Search for the cell housing the specified text and yield its (x, y) center coordinate. 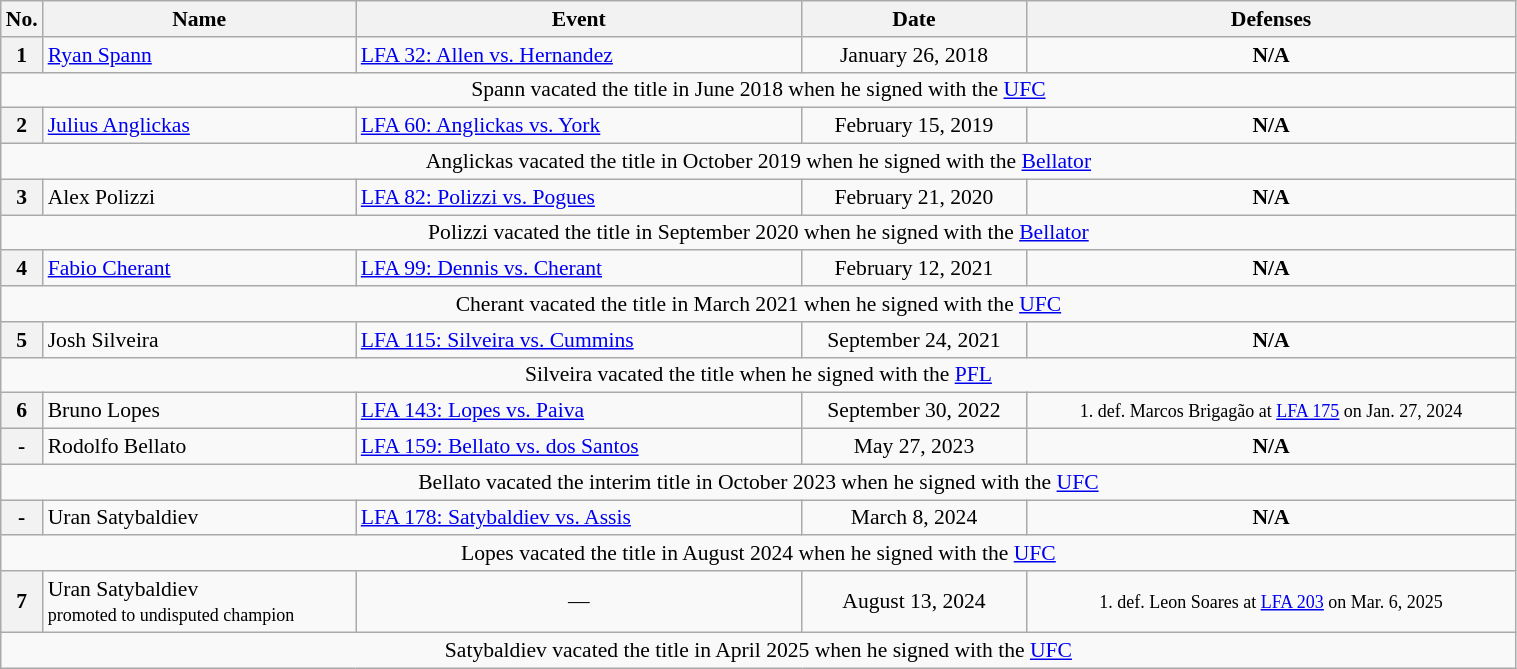
Silveira vacated the title when he signed with the PFL (758, 375)
May 27, 2023 (914, 447)
Event (579, 19)
LFA 159: Bellato vs. dos Santos (579, 447)
LFA 178: Satybaldiev vs. Assis (579, 518)
Defenses (1271, 19)
September 30, 2022 (914, 411)
Bellato vacated the interim title in October 2023 when he signed with the UFC (758, 482)
February 15, 2019 (914, 126)
February 21, 2020 (914, 197)
LFA 60: Anglickas vs. York (579, 126)
1. def. Marcos Brigagão at LFA 175 on Jan. 27, 2024 (1271, 411)
September 24, 2021 (914, 340)
5 (22, 340)
Lopes vacated the title in August 2024 when he signed with the UFC (758, 554)
— (579, 602)
January 26, 2018 (914, 55)
LFA 82: Polizzi vs. Pogues (579, 197)
Josh Silveira (200, 340)
February 12, 2021 (914, 269)
Date (914, 19)
Fabio Cherant (200, 269)
1. def. Leon Soares at LFA 203 on Mar. 6, 2025 (1271, 602)
LFA 115: Silveira vs. Cummins (579, 340)
Name (200, 19)
Anglickas vacated the title in October 2019 when he signed with the Bellator (758, 162)
Satybaldiev vacated the title in April 2025 when he signed with the UFC (758, 650)
Bruno Lopes (200, 411)
No. (22, 19)
Uran Satybaldiev (200, 518)
3 (22, 197)
August 13, 2024 (914, 602)
Uran Satybaldiev promoted to undisputed champion (200, 602)
LFA 99: Dennis vs. Cherant (579, 269)
Cherant vacated the title in March 2021 when he signed with the UFC (758, 304)
Polizzi vacated the title in September 2020 when he signed with the Bellator (758, 233)
Alex Polizzi (200, 197)
Julius Anglickas (200, 126)
LFA 143: Lopes vs. Paiva (579, 411)
LFA 32: Allen vs. Hernandez (579, 55)
6 (22, 411)
1 (22, 55)
Rodolfo Bellato (200, 447)
March 8, 2024 (914, 518)
7 (22, 602)
2 (22, 126)
Ryan Spann (200, 55)
Spann vacated the title in June 2018 when he signed with the UFC (758, 90)
4 (22, 269)
